For the text-containing cell, return its midpoint in [X, Y] coordinate format. 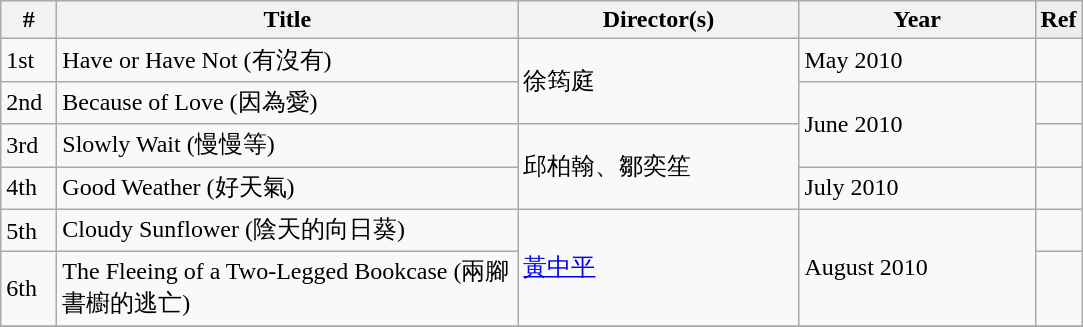
May 2010 [917, 60]
6th [29, 289]
August 2010 [917, 268]
1st [29, 60]
July 2010 [917, 188]
Slowly Wait (慢慢等) [288, 146]
Year [917, 20]
The Fleeing of a Two-Legged Bookcase (兩腳書櫥的逃亡) [288, 289]
Cloudy Sunflower (陰天的向日葵) [288, 230]
黃中平 [658, 268]
# [29, 20]
2nd [29, 102]
Because of Love (因為愛) [288, 102]
3rd [29, 146]
邱柏翰、鄒奕笙 [658, 166]
Have or Have Not (有沒有) [288, 60]
Ref [1058, 20]
5th [29, 230]
Title [288, 20]
Director(s) [658, 20]
June 2010 [917, 124]
徐筠庭 [658, 82]
4th [29, 188]
Good Weather (好天氣) [288, 188]
